Locate the cell with the specified text and output its (x, y) center coordinate. 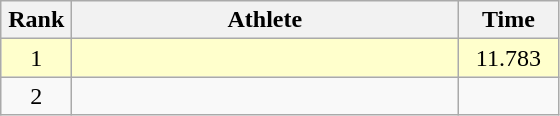
Time (508, 20)
11.783 (508, 58)
2 (36, 96)
Athlete (265, 20)
1 (36, 58)
Rank (36, 20)
